Return [X, Y] of the center of cell containing provided text 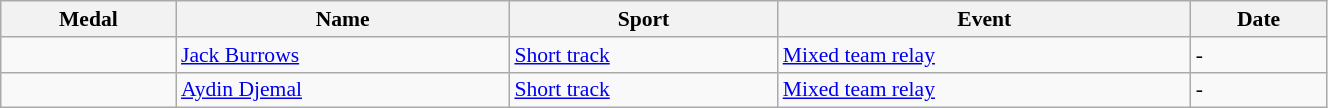
Name [342, 19]
Aydin Djemal [342, 90]
Sport [643, 19]
Date [1259, 19]
Medal [88, 19]
Jack Burrows [342, 55]
Event [984, 19]
